Search for the cell housing the specified text and yield its [x, y] center coordinate. 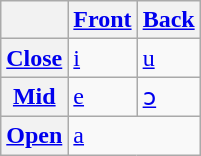
Open [34, 135]
Close [34, 58]
Front [102, 20]
u [168, 58]
Back [168, 20]
e [102, 97]
Mid [34, 97]
a [134, 135]
ɔ [168, 97]
i [102, 58]
